Provide the (X, Y) coordinate of the cell's center where the given text is located.  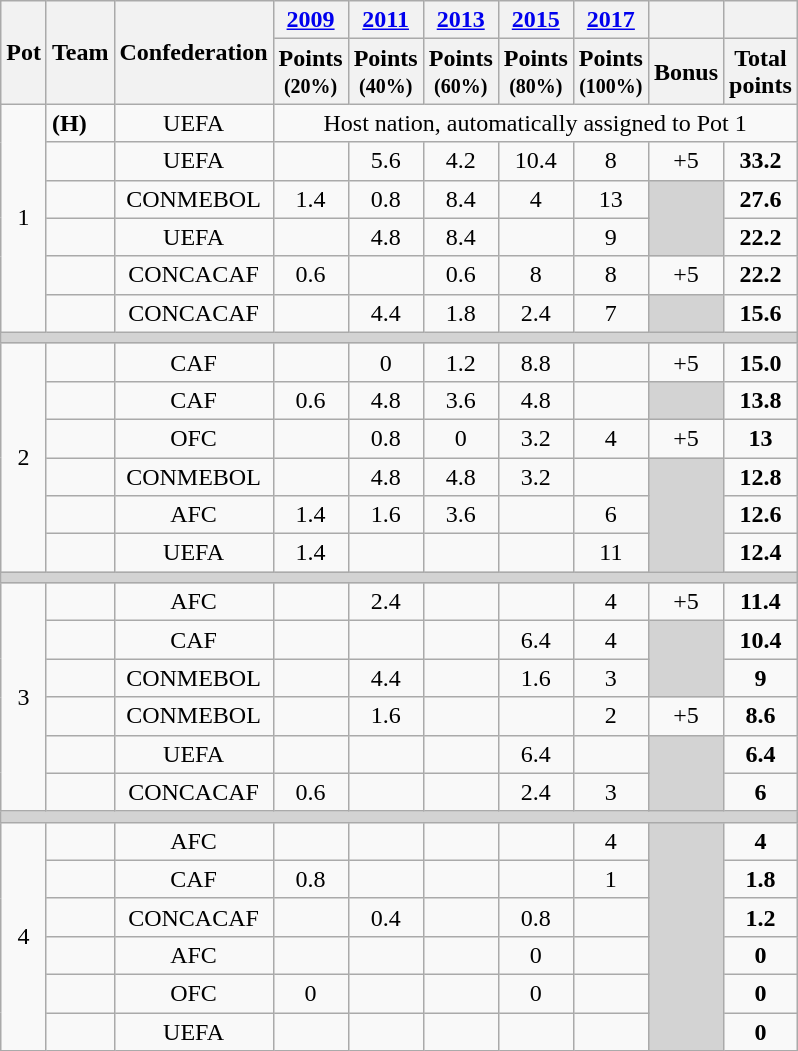
4.2 (460, 161)
15.0 (761, 362)
Pot (24, 52)
Bonus (686, 72)
Team (80, 52)
11 (610, 553)
2017 (610, 20)
27.6 (761, 199)
2009 (310, 20)
Confederation (194, 52)
8.8 (536, 362)
0.4 (386, 917)
12.6 (761, 515)
Host nation, automatically assigned to Pot 1 (535, 123)
(H) (80, 123)
2011 (386, 20)
Points(20%) (310, 72)
2015 (536, 20)
12.4 (761, 553)
5.6 (386, 161)
Points(60%) (460, 72)
15.6 (761, 313)
7 (610, 313)
Points(100%) (610, 72)
8.6 (761, 716)
11.4 (761, 602)
33.2 (761, 161)
Points(40%) (386, 72)
Points(80%) (536, 72)
2013 (460, 20)
12.8 (761, 477)
Totalpoints (761, 72)
13.8 (761, 400)
